Capture the cell that displays the provided text and extract its (x, y) central coordinate. 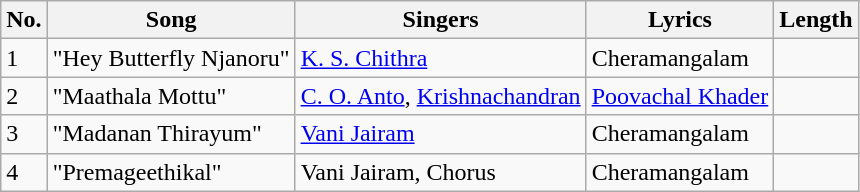
"Hey Butterfly Njanoru" (171, 58)
"Madanan Thirayum" (171, 134)
Vani Jairam, Chorus (440, 172)
"Premageethikal" (171, 172)
"Maathala Mottu" (171, 96)
3 (24, 134)
2 (24, 96)
K. S. Chithra (440, 58)
Lyrics (680, 20)
Length (816, 20)
Song (171, 20)
Poovachal Khader (680, 96)
1 (24, 58)
C. O. Anto, Krishnachandran (440, 96)
No. (24, 20)
Vani Jairam (440, 134)
4 (24, 172)
Singers (440, 20)
